Return [X, Y] of the center of cell containing provided text 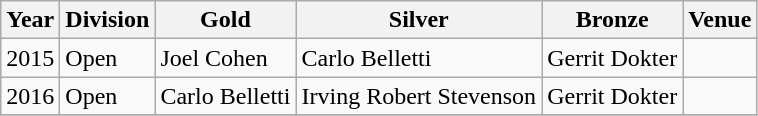
Silver [419, 20]
Bronze [612, 20]
Venue [720, 20]
Irving Robert Stevenson [419, 96]
Joel Cohen [226, 58]
Gold [226, 20]
2016 [30, 96]
2015 [30, 58]
Division [108, 20]
Year [30, 20]
